Extract the (X, Y) coordinate from the center of the cell holding the provided text.  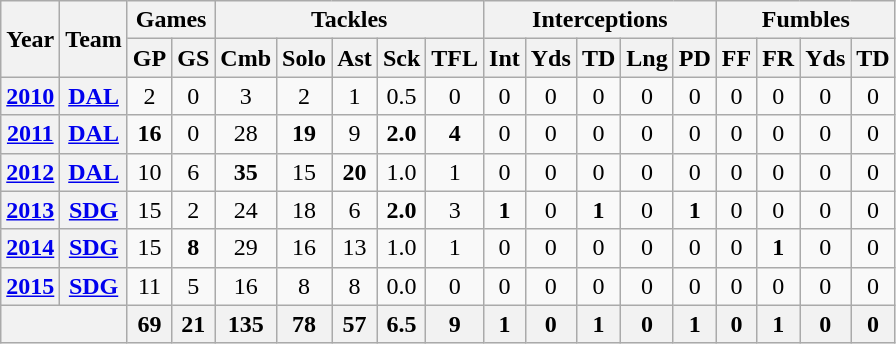
Games (170, 20)
20 (355, 172)
35 (246, 172)
Tackles (350, 20)
2013 (30, 210)
Lng (647, 58)
Year (30, 39)
6.5 (401, 324)
10 (149, 172)
GS (194, 58)
18 (304, 210)
2015 (30, 286)
28 (246, 134)
69 (149, 324)
78 (304, 324)
Int (505, 58)
0.5 (401, 96)
PD (694, 58)
29 (246, 248)
57 (355, 324)
FR (778, 58)
19 (304, 134)
Ast (355, 58)
5 (194, 286)
Solo (304, 58)
13 (355, 248)
Interceptions (600, 20)
135 (246, 324)
FF (736, 58)
11 (149, 286)
Cmb (246, 58)
2012 (30, 172)
0.0 (401, 286)
21 (194, 324)
24 (246, 210)
Team (94, 39)
2011 (30, 134)
2014 (30, 248)
TFL (455, 58)
Sck (401, 58)
2010 (30, 96)
4 (455, 134)
Fumbles (806, 20)
GP (149, 58)
